Detect which cell encompasses the target text, then output its (X, Y) center coordinate. 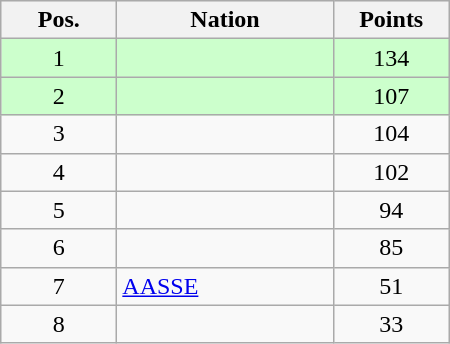
6 (59, 248)
4 (59, 172)
102 (391, 172)
2 (59, 96)
8 (59, 324)
Points (391, 20)
134 (391, 58)
51 (391, 286)
107 (391, 96)
1 (59, 58)
Pos. (59, 20)
5 (59, 210)
94 (391, 210)
85 (391, 248)
3 (59, 134)
Nation (225, 20)
7 (59, 286)
AASSE (225, 286)
33 (391, 324)
104 (391, 134)
